Output the (x, y) coordinate of the center of the cell containing the given text.  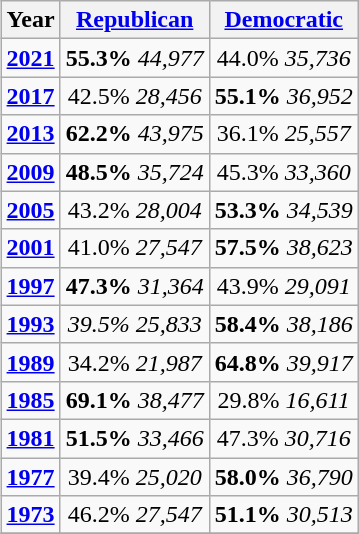
43.9% 29,091 (284, 286)
1997 (30, 286)
57.5% 38,623 (284, 248)
Year (30, 20)
45.3% 33,360 (284, 172)
42.5% 28,456 (134, 96)
2001 (30, 248)
2017 (30, 96)
34.2% 21,987 (134, 362)
41.0% 27,547 (134, 248)
1973 (30, 515)
1993 (30, 324)
47.3% 30,716 (284, 438)
69.1% 38,477 (134, 400)
58.4% 38,186 (284, 324)
39.5% 25,833 (134, 324)
62.2% 43,975 (134, 134)
1989 (30, 362)
39.4% 25,020 (134, 477)
55.1% 36,952 (284, 96)
44.0% 35,736 (284, 58)
51.5% 33,466 (134, 438)
2013 (30, 134)
53.3% 34,539 (284, 210)
64.8% 39,917 (284, 362)
2009 (30, 172)
2021 (30, 58)
Republican (134, 20)
Democratic (284, 20)
47.3% 31,364 (134, 286)
43.2% 28,004 (134, 210)
29.8% 16,611 (284, 400)
46.2% 27,547 (134, 515)
2005 (30, 210)
55.3% 44,977 (134, 58)
1981 (30, 438)
58.0% 36,790 (284, 477)
48.5% 35,724 (134, 172)
36.1% 25,557 (284, 134)
51.1% 30,513 (284, 515)
1985 (30, 400)
1977 (30, 477)
